Return [X, Y] of the center of cell containing provided text 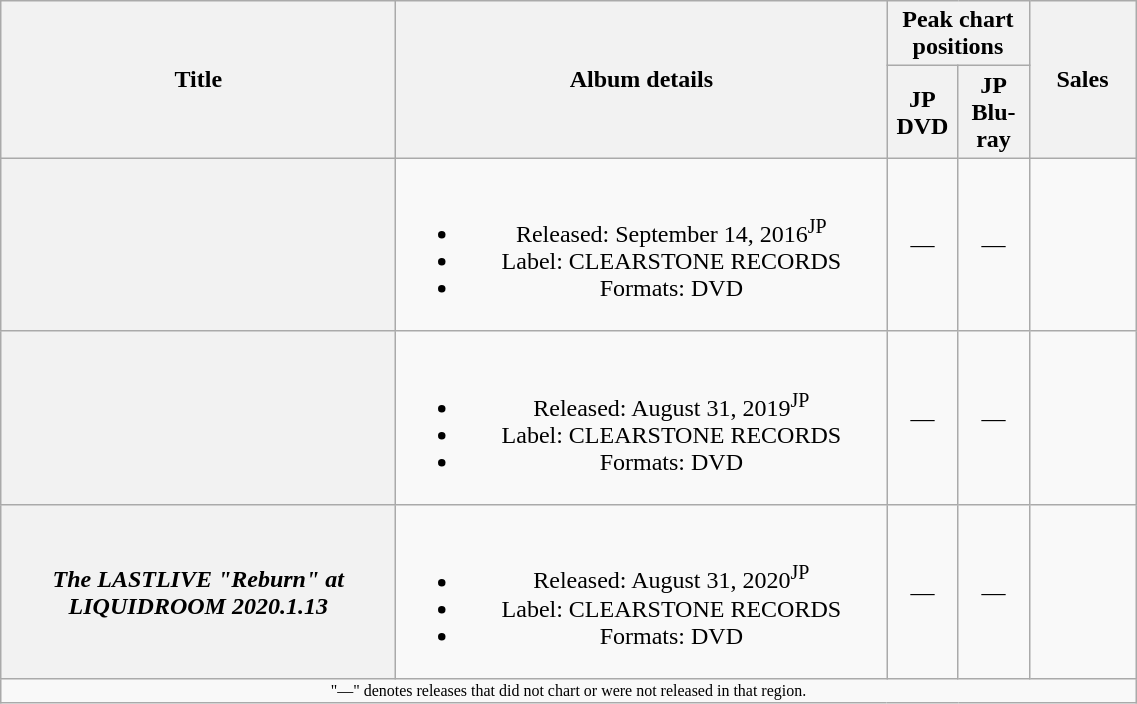
The LASTLIVE "Reburn" at LIQUIDROOM 2020.1.13 [198, 592]
"—" denotes releases that did not chart or were not released in that region. [568, 691]
Album details [642, 80]
Released: September 14, 2016JPLabel: CLEARSTONE RECORDSFormats: DVD [642, 245]
JP DVD [922, 112]
Released: August 31, 2019JPLabel: CLEARSTONE RECORDSFormats: DVD [642, 418]
JP Blu-ray [994, 112]
Title [198, 80]
Sales [1082, 80]
Peak chart positions [958, 34]
Released: August 31, 2020JPLabel: CLEARSTONE RECORDSFormats: DVD [642, 592]
